Return the [X, Y] coordinate for the center point of the cell that contains the specified text.  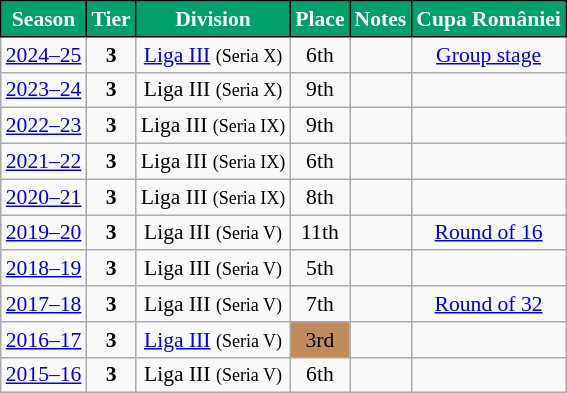
2022–23 [44, 126]
Notes [381, 19]
2020–21 [44, 197]
7th [320, 304]
2016–17 [44, 340]
2021–22 [44, 162]
2015–16 [44, 375]
Season [44, 19]
2017–18 [44, 304]
Cupa României [488, 19]
11th [320, 233]
Group stage [488, 55]
8th [320, 197]
Round of 16 [488, 233]
2019–20 [44, 233]
2018–19 [44, 269]
2024–25 [44, 55]
3rd [320, 340]
Round of 32 [488, 304]
Place [320, 19]
5th [320, 269]
2023–24 [44, 90]
Division [214, 19]
Tier [110, 19]
